Pinpoint the cell where the given text exists, returning its [X, Y] midpoint coordinate. 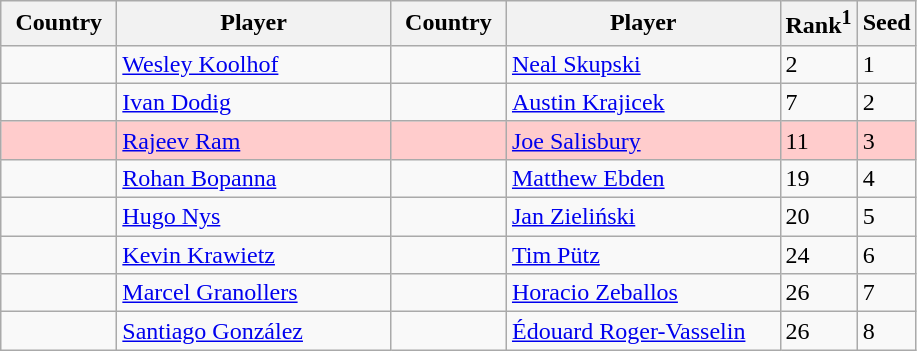
Wesley Koolhof [254, 64]
3 [886, 140]
5 [886, 217]
Marcel Granollers [254, 293]
4 [886, 178]
Rajeev Ram [254, 140]
Hugo Nys [254, 217]
Tim Pütz [643, 255]
Neal Skupski [643, 64]
Matthew Ebden [643, 178]
20 [818, 217]
24 [818, 255]
Rank1 [818, 24]
Seed [886, 24]
19 [818, 178]
Santiago González [254, 331]
Jan Zieliński [643, 217]
Horacio Zeballos [643, 293]
Joe Salisbury [643, 140]
Édouard Roger-Vasselin [643, 331]
Ivan Dodig [254, 102]
Rohan Bopanna [254, 178]
1 [886, 64]
8 [886, 331]
Austin Krajicek [643, 102]
11 [818, 140]
6 [886, 255]
Kevin Krawietz [254, 255]
